For the text-containing cell, return its midpoint in (X, Y) coordinate format. 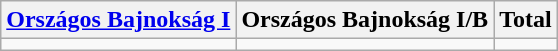
Országos Bajnokság I/B (365, 20)
Total (526, 20)
Országos Bajnokság I (118, 20)
